For the text-containing cell, return its midpoint in [X, Y] coordinate format. 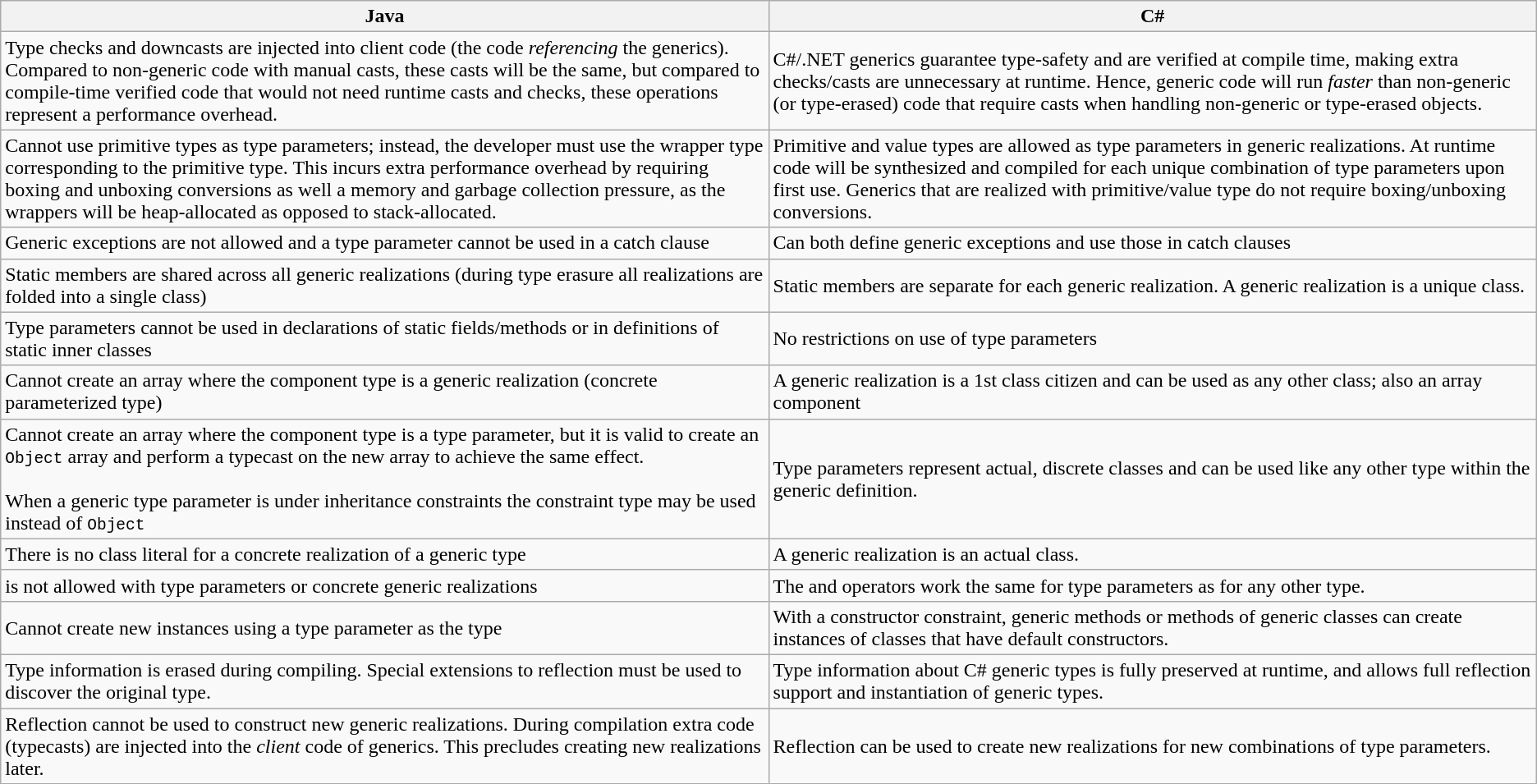
Generic exceptions are not allowed and a type parameter cannot be used in a catch clause [384, 243]
Static members are separate for each generic realization. A generic realization is a unique class. [1153, 286]
Cannot create new instances using a type parameter as the type [384, 627]
No restrictions on use of type parameters [1153, 338]
Can both define generic exceptions and use those in catch clauses [1153, 243]
A generic realization is an actual class. [1153, 554]
A generic realization is a 1st class citizen and can be used as any other class; also an array component [1153, 392]
Static members are shared across all generic realizations (during type erasure all realizations are folded into a single class) [384, 286]
With a constructor constraint, generic methods or methods of generic classes can create instances of classes that have default constructors. [1153, 627]
Type information is erased during compiling. Special extensions to reflection must be used to discover the original type. [384, 681]
The and operators work the same for type parameters as for any other type. [1153, 585]
There is no class literal for a concrete realization of a generic type [384, 554]
Type information about C# generic types is fully preserved at runtime, and allows full reflection support and instantiation of generic types. [1153, 681]
Type parameters represent actual, discrete classes and can be used like any other type within the generic definition. [1153, 479]
Cannot create an array where the component type is a generic realization (concrete parameterized type) [384, 392]
C# [1153, 16]
Reflection can be used to create new realizations for new combinations of type parameters. [1153, 745]
is not allowed with type parameters or concrete generic realizations [384, 585]
Java [384, 16]
Type parameters cannot be used in declarations of static fields/methods or in definitions of static inner classes [384, 338]
